Output the [x, y] coordinate of the center of the cell containing the given text.  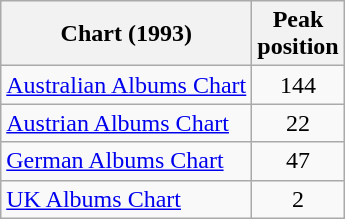
47 [298, 161]
Australian Albums Chart [126, 85]
German Albums Chart [126, 161]
22 [298, 123]
2 [298, 199]
Chart (1993) [126, 34]
144 [298, 85]
UK Albums Chart [126, 199]
Peakposition [298, 34]
Austrian Albums Chart [126, 123]
